Return the [x, y] coordinate for the center point of the cell that contains the specified text.  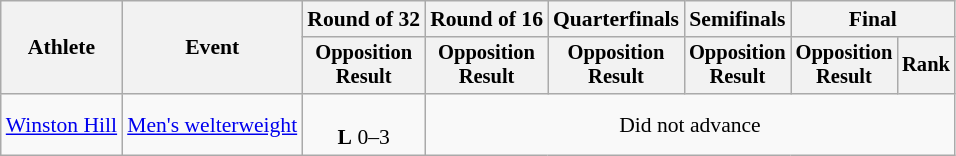
Round of 32 [364, 19]
Winston Hill [62, 124]
Final [873, 19]
Men's welterweight [212, 124]
Round of 16 [486, 19]
L 0–3 [364, 124]
Semifinals [738, 19]
Athlete [62, 48]
Rank [926, 66]
Did not advance [690, 124]
Quarterfinals [616, 19]
Event [212, 48]
